Locate the cell with the specified text and output its [x, y] center coordinate. 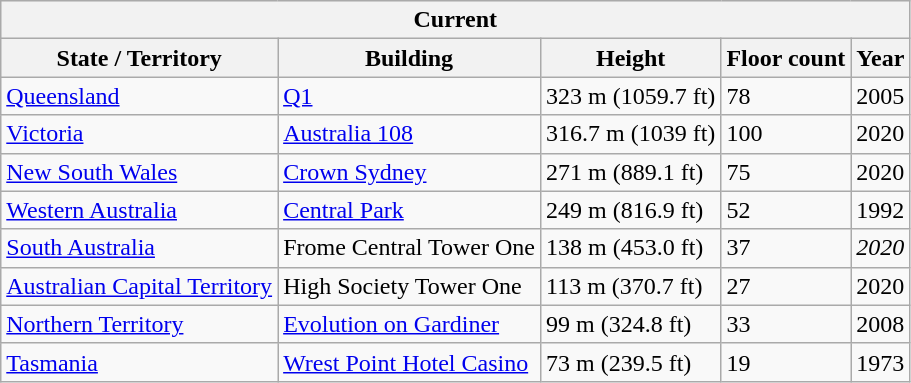
Q1 [410, 96]
South Australia [140, 248]
Building [410, 58]
Floor count [786, 58]
271 m (889.1 ft) [630, 172]
33 [786, 324]
19 [786, 362]
Wrest Point Hotel Casino [410, 362]
75 [786, 172]
Central Park [410, 210]
2008 [880, 324]
Evolution on Gardiner [410, 324]
78 [786, 96]
2005 [880, 96]
99 m (324.8 ft) [630, 324]
Height [630, 58]
1992 [880, 210]
Victoria [140, 134]
138 m (453.0 ft) [630, 248]
New South Wales [140, 172]
State / Territory [140, 58]
Tasmania [140, 362]
1973 [880, 362]
73 m (239.5 ft) [630, 362]
Year [880, 58]
Queensland [140, 96]
249 m (816.9 ft) [630, 210]
100 [786, 134]
Current [456, 20]
323 m (1059.7 ft) [630, 96]
Northern Territory [140, 324]
Crown Sydney [410, 172]
High Society Tower One [410, 286]
52 [786, 210]
Western Australia [140, 210]
Frome Central Tower One [410, 248]
27 [786, 286]
Australia 108 [410, 134]
Australian Capital Territory [140, 286]
37 [786, 248]
316.7 m (1039 ft) [630, 134]
113 m (370.7 ft) [630, 286]
